Identify which cell holds the provided text, then report its [x, y] central coordinate. 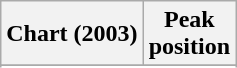
Chart (2003) [72, 34]
Peakposition [189, 34]
